Return the [X, Y] coordinate for the center point of the cell that contains the specified text.  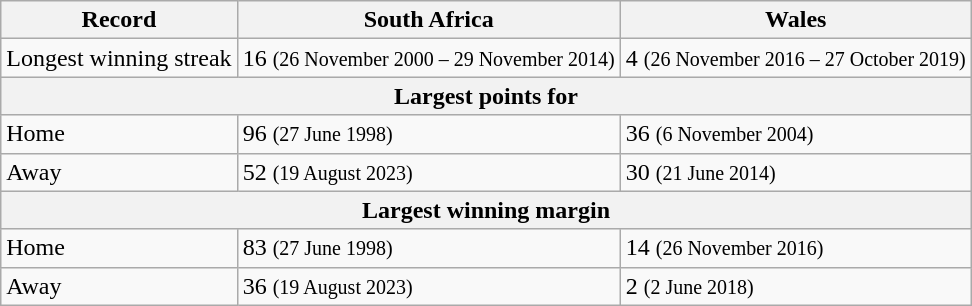
Wales [796, 20]
36 (19 August 2023) [428, 286]
52 (19 August 2023) [428, 172]
30 (21 June 2014) [796, 172]
2 (2 June 2018) [796, 286]
14 (26 November 2016) [796, 248]
96 (27 June 1998) [428, 134]
Record [119, 20]
Longest winning streak [119, 58]
Largest points for [486, 96]
4 (26 November 2016 – 27 October 2019) [796, 58]
Largest winning margin [486, 210]
South Africa [428, 20]
83 (27 June 1998) [428, 248]
16 (26 November 2000 – 29 November 2014) [428, 58]
36 (6 November 2004) [796, 134]
